Pinpoint the cell where the given text exists, returning its [X, Y] midpoint coordinate. 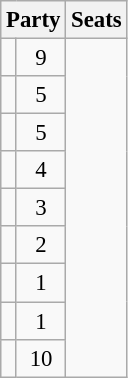
2 [40, 245]
3 [40, 208]
9 [40, 58]
Seats [96, 20]
4 [40, 170]
Party [34, 20]
10 [40, 358]
